Capture the cell that displays the provided text and extract its (x, y) central coordinate. 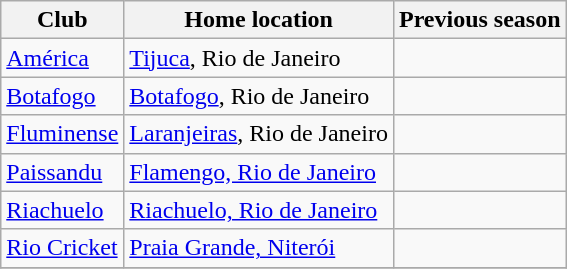
Home location (259, 20)
Laranjeiras, Rio de Janeiro (259, 134)
Riachuelo (62, 210)
Previous season (480, 20)
Riachuelo, Rio de Janeiro (259, 210)
Botafogo (62, 96)
Flamengo, Rio de Janeiro (259, 172)
Rio Cricket (62, 248)
Club (62, 20)
Fluminense (62, 134)
Tijuca, Rio de Janeiro (259, 58)
Praia Grande, Niterói (259, 248)
Paissandu (62, 172)
América (62, 58)
Botafogo, Rio de Janeiro (259, 96)
